Output the [X, Y] coordinate of the center of the cell containing the given text.  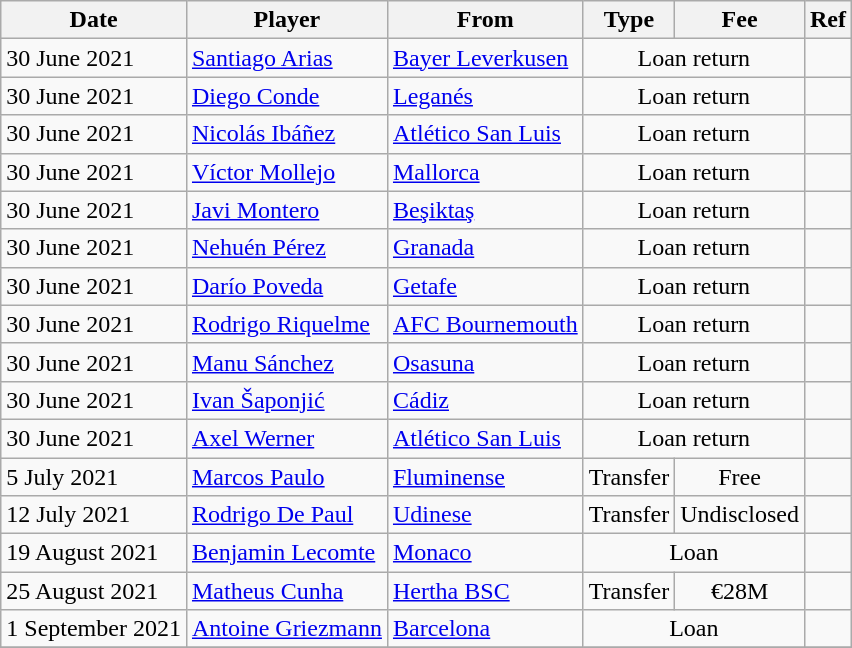
Axel Werner [286, 438]
Cádiz [485, 400]
Fluminense [485, 477]
Ivan Šaponjić [286, 400]
Bayer Leverkusen [485, 58]
12 July 2021 [94, 515]
Javi Montero [286, 210]
Udinese [485, 515]
1 September 2021 [94, 629]
From [485, 20]
5 July 2021 [94, 477]
Nicolás Ibáñez [286, 134]
AFC Bournemouth [485, 324]
19 August 2021 [94, 553]
Getafe [485, 286]
Hertha BSC [485, 591]
Undisclosed [740, 515]
Matheus Cunha [286, 591]
Darío Poveda [286, 286]
Type [629, 20]
Barcelona [485, 629]
Osasuna [485, 362]
Marcos Paulo [286, 477]
Mallorca [485, 172]
Fee [740, 20]
Ref [828, 20]
25 August 2021 [94, 591]
Rodrigo De Paul [286, 515]
Rodrigo Riquelme [286, 324]
Free [740, 477]
Víctor Mollejo [286, 172]
Beşiktaş [485, 210]
Antoine Griezmann [286, 629]
Date [94, 20]
Benjamin Lecomte [286, 553]
Player [286, 20]
€28M [740, 591]
Leganés [485, 96]
Nehuén Pérez [286, 248]
Manu Sánchez [286, 362]
Granada [485, 248]
Monaco [485, 553]
Diego Conde [286, 96]
Santiago Arias [286, 58]
